Locate the cell with the specified text and output its (x, y) center coordinate. 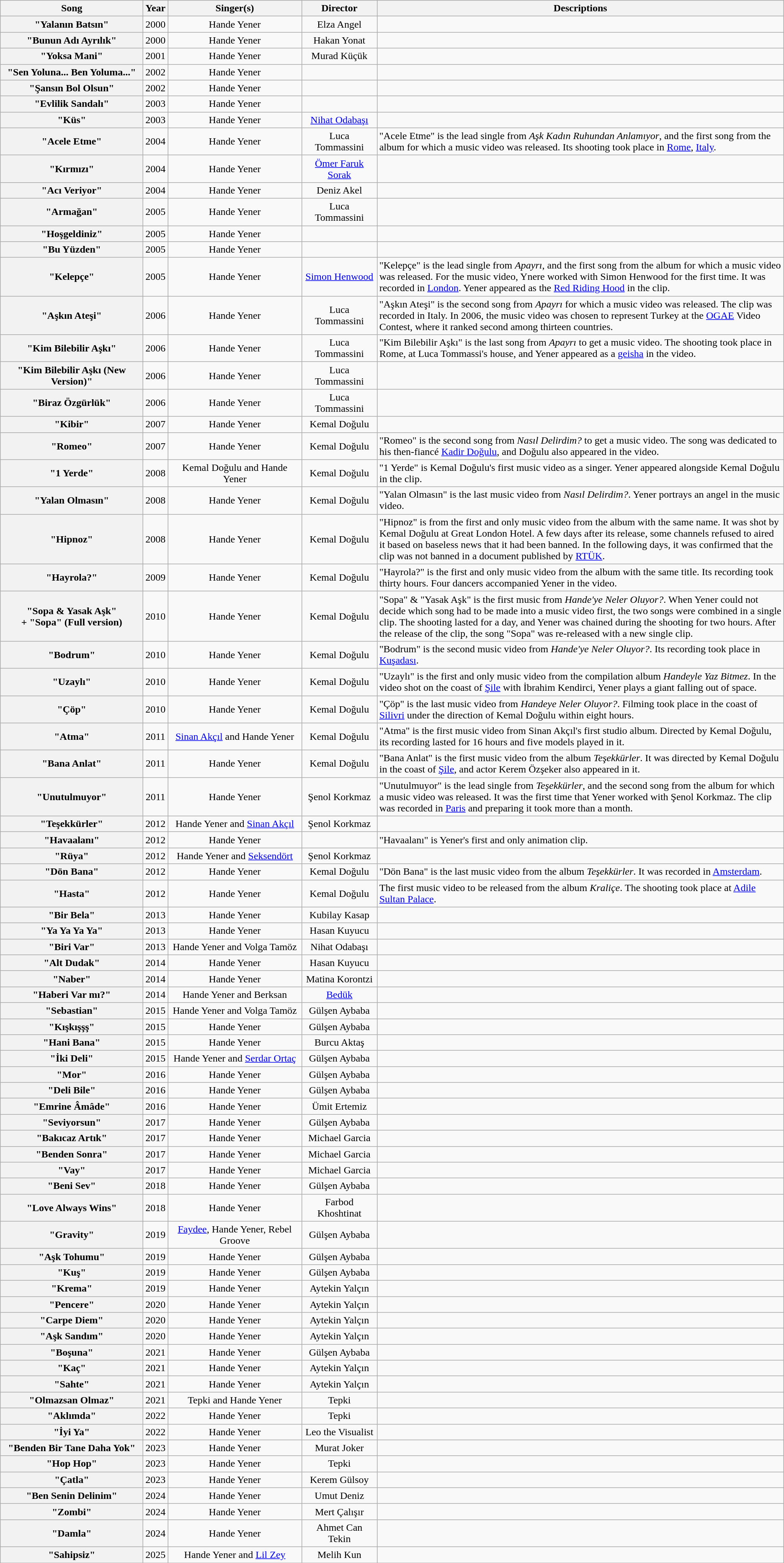
"Bu Yüzden" (72, 250)
Hande Yener and Seksendört (235, 856)
"Hipnoz" (72, 539)
"Ben Senin Delinim" (72, 1496)
Hande Yener and Berksan (235, 995)
"Bir Bela" (72, 915)
Farbod Khoshtinat (339, 1207)
Ümit Ertemiz (339, 1106)
"Benden Bir Tane Daha Yok" (72, 1448)
Melih Kun (339, 1555)
"Çöp" (72, 709)
"İyi Ya" (72, 1432)
"Hoşgeldiniz" (72, 233)
2025 (156, 1555)
"Çatla" (72, 1480)
Umut Deniz (339, 1496)
"Kim Bilebilir Aşkı" (72, 349)
"Ya Ya Ya Ya" (72, 931)
"Mor" (72, 1075)
"Romeo" (72, 446)
"Vay" (72, 1170)
"1 Yerde" is Kemal Doğulu's first music video as a singer. Yener appeared alongside Kemal Doğulu in the clip. (580, 473)
Faydee, Hande Yener, Rebel Groove (235, 1235)
"Bana Anlat" (72, 764)
Murad Küçük (339, 56)
"1 Yerde" (72, 473)
Hande Yener and Serdar Ortaç (235, 1059)
Ömer Faruk Sorak (339, 168)
"Kışkışşş" (72, 1027)
2009 (156, 577)
"Atma" (72, 736)
Ahmet Can Tekin (339, 1533)
"Yalan Olmasın" (72, 500)
"Havaalanı" is Yener's first and only animation clip. (580, 840)
"Evlilik Sandalı" (72, 104)
Tepki and Hande Yener (235, 1400)
"Acele Etme" (72, 142)
"Sebastian" (72, 1010)
Hande Yener and Lil Zey (235, 1555)
Burcu Aktaş (339, 1043)
Song (72, 8)
"Teşekkürler" (72, 824)
"Zombi" (72, 1511)
"Hayrola?" (72, 577)
"Sahipsiz" (72, 1555)
"Kelepçe" (72, 277)
"Benden Sonra" (72, 1154)
"Aşk Sandım" (72, 1336)
"Bodrum" is the second music video from Hande'ye Neler Oluyor?. Its recording took place in Kuşadası. (580, 654)
Descriptions (580, 8)
"Sahte" (72, 1384)
"Acı Veriyor" (72, 190)
"Unutulmuyor" (72, 797)
"Uzaylı" (72, 682)
Hakan Yonat (339, 40)
Elza Angel (339, 24)
Murat Joker (339, 1448)
"Hani Bana" (72, 1043)
"Kaç" (72, 1368)
Mert Çalışır (339, 1511)
"Boşuna" (72, 1352)
"Bakıcaz Artık" (72, 1138)
"Havaalanı" (72, 840)
Year (156, 8)
"Haberi Var mı?" (72, 995)
"Olmazsan Olmaz" (72, 1400)
"Seviyorsun" (72, 1122)
"İki Deli" (72, 1059)
"Bodrum" (72, 654)
"Biri Var" (72, 947)
"Hop Hop" (72, 1464)
"Emrine Âmâde" (72, 1106)
"Dön Bana" (72, 872)
"Krema" (72, 1288)
"Kim Bilebilir Aşkı (New Version)" (72, 375)
"Dön Bana" is the last music video from the album Teşekkürler. It was recorded in Amsterdam. (580, 872)
"Şansın Bol Olsun" (72, 88)
"Aşkın Ateşi" (72, 315)
"Hasta" (72, 893)
Bedük (339, 995)
Director (339, 8)
"Deli Bile" (72, 1090)
Matina Korontzi (339, 979)
Simon Henwood (339, 277)
Sinan Akçıl and Hande Yener (235, 736)
Leo the Visualist (339, 1432)
"Pencere" (72, 1304)
"Damla" (72, 1533)
"Armağan" (72, 212)
"Aşk Tohumu" (72, 1256)
"Kibir" (72, 424)
"Küs" (72, 120)
Kerem Gülsoy (339, 1480)
"Carpe Diem" (72, 1320)
"Sen Yoluna... Ben Yoluma..." (72, 72)
"Kırmızı" (72, 168)
Singer(s) (235, 8)
"Kuş" (72, 1272)
Kemal Doğulu and Hande Yener (235, 473)
"Yalan Olmasın" is the last music video from Nasıl Delirdim?. Yener portrays an angel in the music video. (580, 500)
"Sopa & Yasak Aşk" + "Sopa" (Full version) (72, 616)
"Yalanın Batsın" (72, 24)
The first music video to be released from the album Kraliçe. The shooting took place at Adile Sultan Palace. (580, 893)
"Rüya" (72, 856)
"Yoksa Mani" (72, 56)
"Aklımda" (72, 1416)
Deniz Akel (339, 190)
"Biraz Özgürlük" (72, 403)
"Beni Sev" (72, 1186)
"Bunun Adı Ayrılık" (72, 40)
"Gravity" (72, 1235)
Hande Yener and Sinan Akçıl (235, 824)
Kubilay Kasap (339, 915)
"Love Always Wins" (72, 1207)
"Alt Dudak" (72, 963)
2001 (156, 56)
"Naber" (72, 979)
